Return the (x, y) coordinate for the center point of the cell that contains the specified text.  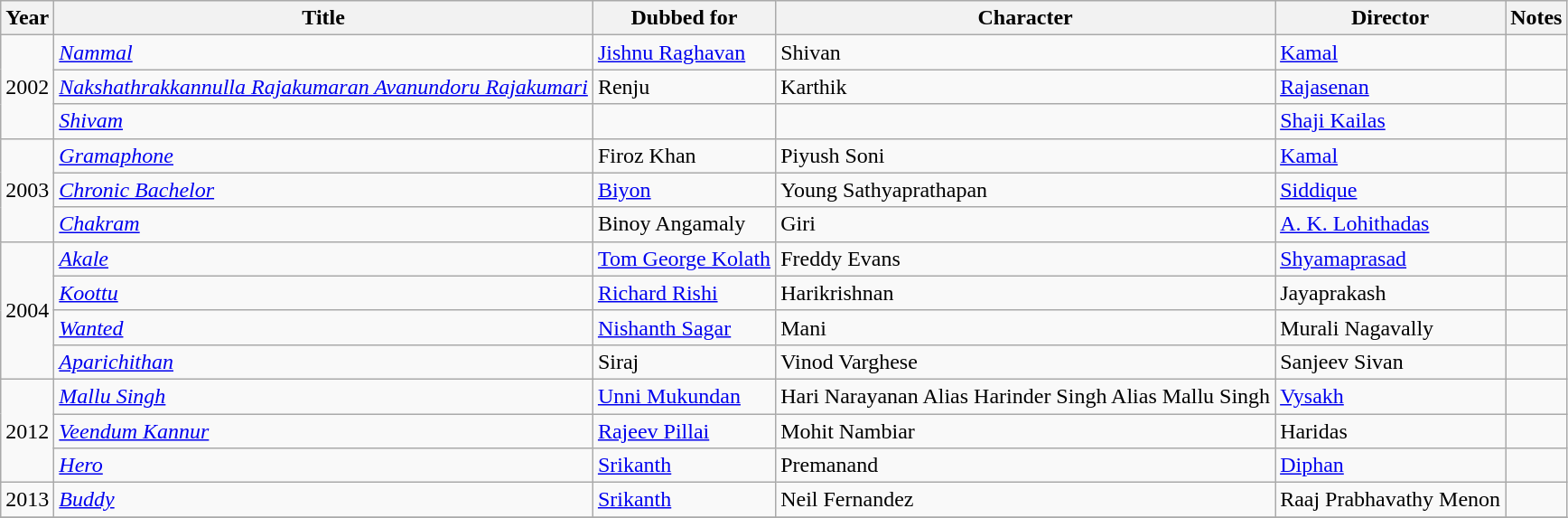
Richard Rishi (684, 293)
Gramaphone (323, 155)
Rajasenan (1391, 87)
Hero (323, 466)
Shaji Kailas (1391, 121)
Shivam (323, 121)
Mallu Singh (323, 396)
Unni Mukundan (684, 396)
Title (323, 18)
Hari Narayanan Alias Harinder Singh Alias Mallu Singh (1026, 396)
2004 (27, 310)
Vinod Varghese (1026, 362)
Firoz Khan (684, 155)
Rajeev Pillai (684, 431)
Mani (1026, 327)
2002 (27, 87)
Freddy Evans (1026, 259)
Shyamaprasad (1391, 259)
Siraj (684, 362)
Nishanth Sagar (684, 327)
2003 (27, 190)
Jayaprakash (1391, 293)
Harikrishnan (1026, 293)
Buddy (323, 500)
Akale (323, 259)
2012 (27, 430)
Aparichithan (323, 362)
Shivan (1026, 52)
Tom George Kolath (684, 259)
Murali Nagavally (1391, 327)
Vysakh (1391, 396)
Young Sathyaprathapan (1026, 190)
Notes (1536, 18)
Neil Fernandez (1026, 500)
Premanand (1026, 466)
Year (27, 18)
A. K. Lohithadas (1391, 224)
Piyush Soni (1026, 155)
Siddique (1391, 190)
Binoy Angamaly (684, 224)
Biyon (684, 190)
Wanted (323, 327)
Mohit Nambiar (1026, 431)
Koottu (323, 293)
Chakram (323, 224)
Giri (1026, 224)
Raaj Prabhavathy Menon (1391, 500)
Karthik (1026, 87)
2013 (27, 500)
Director (1391, 18)
Sanjeev Sivan (1391, 362)
Veendum Kannur (323, 431)
Character (1026, 18)
Jishnu Raghavan (684, 52)
Chronic Bachelor (323, 190)
Diphan (1391, 466)
Haridas (1391, 431)
Dubbed for (684, 18)
Renju (684, 87)
Nakshathrakkannulla Rajakumaran Avanundoru Rajakumari (323, 87)
Nammal (323, 52)
